Pinpoint the cell where the given text exists, returning its (X, Y) midpoint coordinate. 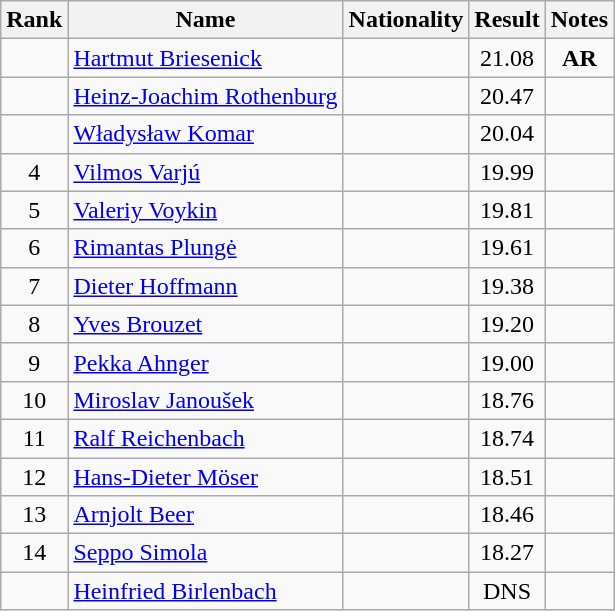
12 (34, 477)
19.81 (507, 210)
Result (507, 20)
Władysław Komar (206, 134)
Heinz-Joachim Rothenburg (206, 96)
18.74 (507, 438)
Rank (34, 20)
6 (34, 248)
Hartmut Briesenick (206, 58)
21.08 (507, 58)
8 (34, 324)
Arnjolt Beer (206, 515)
7 (34, 286)
10 (34, 400)
Seppo Simola (206, 553)
13 (34, 515)
Yves Brouzet (206, 324)
DNS (507, 591)
Valeriy Voykin (206, 210)
Nationality (406, 20)
Rimantas Plungė (206, 248)
Ralf Reichenbach (206, 438)
Hans-Dieter Möser (206, 477)
19.99 (507, 172)
4 (34, 172)
18.51 (507, 477)
Pekka Ahnger (206, 362)
20.47 (507, 96)
19.20 (507, 324)
9 (34, 362)
AR (579, 58)
20.04 (507, 134)
5 (34, 210)
14 (34, 553)
Miroslav Janoušek (206, 400)
18.46 (507, 515)
18.27 (507, 553)
19.38 (507, 286)
19.00 (507, 362)
Name (206, 20)
11 (34, 438)
19.61 (507, 248)
Heinfried Birlenbach (206, 591)
Vilmos Varjú (206, 172)
18.76 (507, 400)
Notes (579, 20)
Dieter Hoffmann (206, 286)
